Pinpoint the cell where the given text exists, returning its (X, Y) midpoint coordinate. 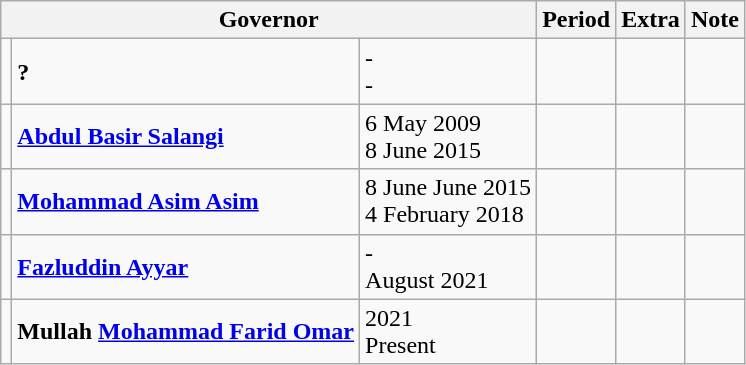
Governor (269, 20)
Extra (651, 20)
2021 Present (448, 332)
? (186, 72)
6 May 2009 8 June 2015 (448, 136)
Note (714, 20)
8 June June 2015 4 February 2018 (448, 202)
Abdul Basir Salangi (186, 136)
Period (576, 20)
Mullah Mohammad Farid Omar (186, 332)
Mohammad Asim Asim (186, 202)
- - (448, 72)
Fazluddin Ayyar (186, 266)
- August 2021 (448, 266)
